Provide the [x, y] coordinate of the cell's center where the given text is located.  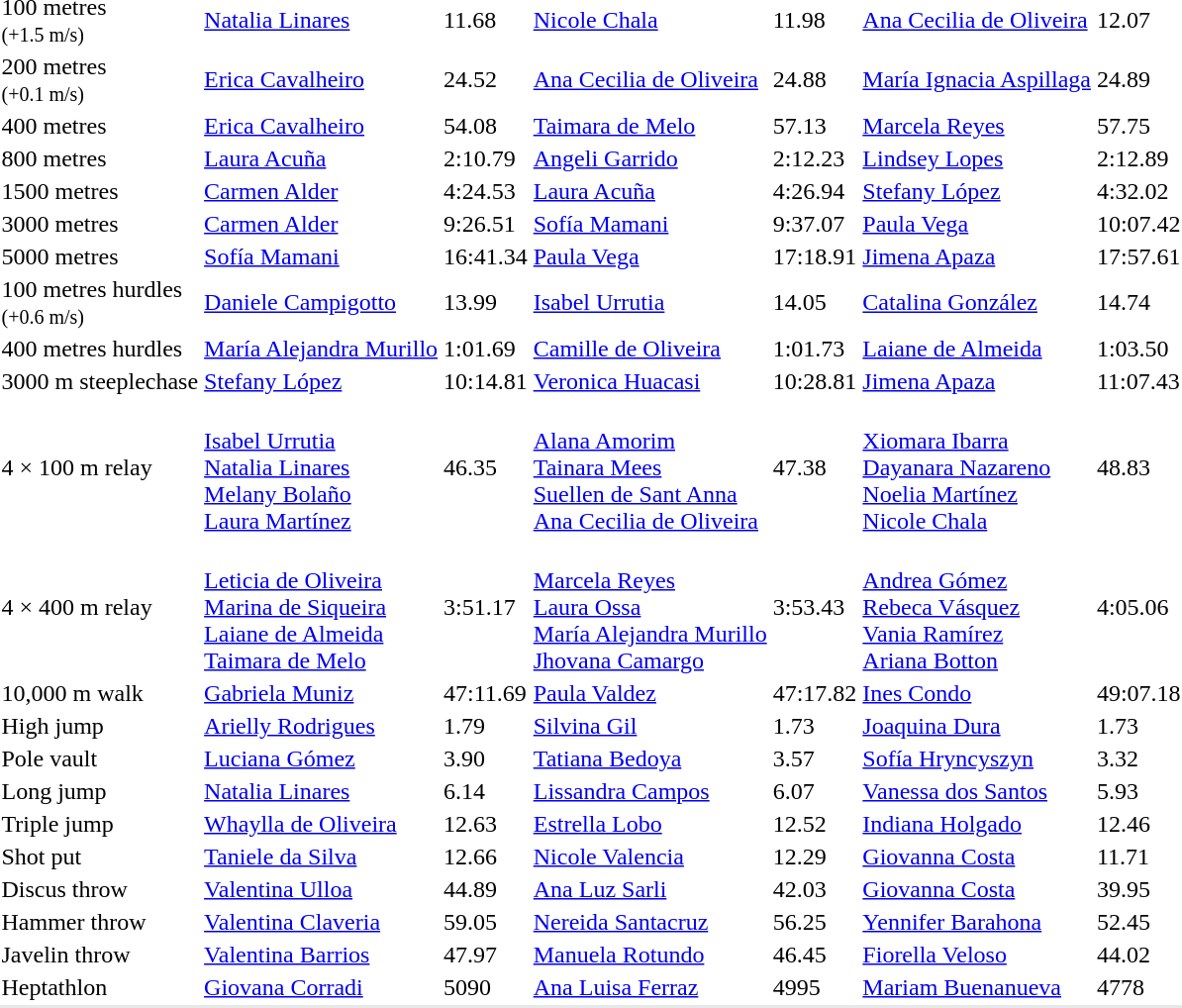
10:14.81 [486, 381]
3000 m steeplechase [100, 381]
Manuela Rotundo [649, 955]
200 metres(+0.1 m/s) [100, 79]
Giovana Corradi [321, 987]
47:17.82 [815, 693]
Whaylla de Oliveira [321, 824]
14.74 [1138, 303]
Taniele da Silva [321, 857]
Camille de Oliveira [649, 349]
Triple jump [100, 824]
1500 metres [100, 191]
Mariam Buenanueva [977, 987]
Fiorella Veloso [977, 955]
3:53.43 [815, 607]
49:07.18 [1138, 693]
Long jump [100, 791]
46.45 [815, 955]
10:07.42 [1138, 224]
42.03 [815, 889]
Nicole Valencia [649, 857]
17:18.91 [815, 256]
12.52 [815, 824]
24.88 [815, 79]
3000 metres [100, 224]
56.25 [815, 922]
11:07.43 [1138, 381]
Isabel Urrutia [649, 303]
4 × 100 m relay [100, 467]
Indiana Holgado [977, 824]
47.38 [815, 467]
María Ignacia Aspillaga [977, 79]
3.57 [815, 758]
1:03.50 [1138, 349]
Pole vault [100, 758]
1.79 [486, 726]
Gabriela Muniz [321, 693]
6.07 [815, 791]
12.46 [1138, 824]
17:57.61 [1138, 256]
Lindsey Lopes [977, 158]
Paula Valdez [649, 693]
Valentina Claveria [321, 922]
Valentina Ulloa [321, 889]
Taimara de Melo [649, 126]
Discus throw [100, 889]
Veronica Huacasi [649, 381]
Heptathlon [100, 987]
Luciana Gómez [321, 758]
4:26.94 [815, 191]
47:11.69 [486, 693]
2:10.79 [486, 158]
Valentina Barrios [321, 955]
Yennifer Barahona [977, 922]
10,000 m walk [100, 693]
Shot put [100, 857]
3.90 [486, 758]
9:37.07 [815, 224]
400 metres [100, 126]
Marcela ReyesLaura OssaMaría Alejandra MurilloJhovana Camargo [649, 607]
11.71 [1138, 857]
52.45 [1138, 922]
Arielly Rodrigues [321, 726]
59.05 [486, 922]
Estrella Lobo [649, 824]
Natalia Linares [321, 791]
1:01.69 [486, 349]
44.02 [1138, 955]
Lissandra Campos [649, 791]
4995 [815, 987]
Ana Luz Sarli [649, 889]
3.32 [1138, 758]
Nereida Santacruz [649, 922]
Ines Condo [977, 693]
High jump [100, 726]
4:05.06 [1138, 607]
6.14 [486, 791]
13.99 [486, 303]
3:51.17 [486, 607]
Laiane de Almeida [977, 349]
5000 metres [100, 256]
Angeli Garrido [649, 158]
Xiomara IbarraDayanara NazarenoNoelia MartínezNicole Chala [977, 467]
Vanessa dos Santos [977, 791]
24.52 [486, 79]
Daniele Campigotto [321, 303]
5.93 [1138, 791]
Tatiana Bedoya [649, 758]
12.66 [486, 857]
48.83 [1138, 467]
Sofía Hryncyszyn [977, 758]
4:32.02 [1138, 191]
4 × 400 m relay [100, 607]
16:41.34 [486, 256]
2:12.89 [1138, 158]
12.63 [486, 824]
400 metres hurdles [100, 349]
14.05 [815, 303]
4778 [1138, 987]
5090 [486, 987]
Marcela Reyes [977, 126]
Hammer throw [100, 922]
800 metres [100, 158]
10:28.81 [815, 381]
100 metres hurdles(+0.6 m/s) [100, 303]
24.89 [1138, 79]
2:12.23 [815, 158]
12.29 [815, 857]
Ana Cecilia de Oliveira [649, 79]
Leticia de OliveiraMarina de SiqueiraLaiane de AlmeidaTaimara de Melo [321, 607]
Ana Luisa Ferraz [649, 987]
46.35 [486, 467]
Alana AmorimTainara MeesSuellen de Sant AnnaAna Cecilia de Oliveira [649, 467]
Javelin throw [100, 955]
1:01.73 [815, 349]
54.08 [486, 126]
Silvina Gil [649, 726]
9:26.51 [486, 224]
Andrea GómezRebeca VásquezVania RamírezAriana Botton [977, 607]
Joaquina Dura [977, 726]
Isabel UrrutiaNatalia LinaresMelany BolañoLaura Martínez [321, 467]
44.89 [486, 889]
4:24.53 [486, 191]
Catalina González [977, 303]
47.97 [486, 955]
39.95 [1138, 889]
57.13 [815, 126]
57.75 [1138, 126]
María Alejandra Murillo [321, 349]
